Determine the (X, Y) coordinate at the center of the cell enclosing the given text.  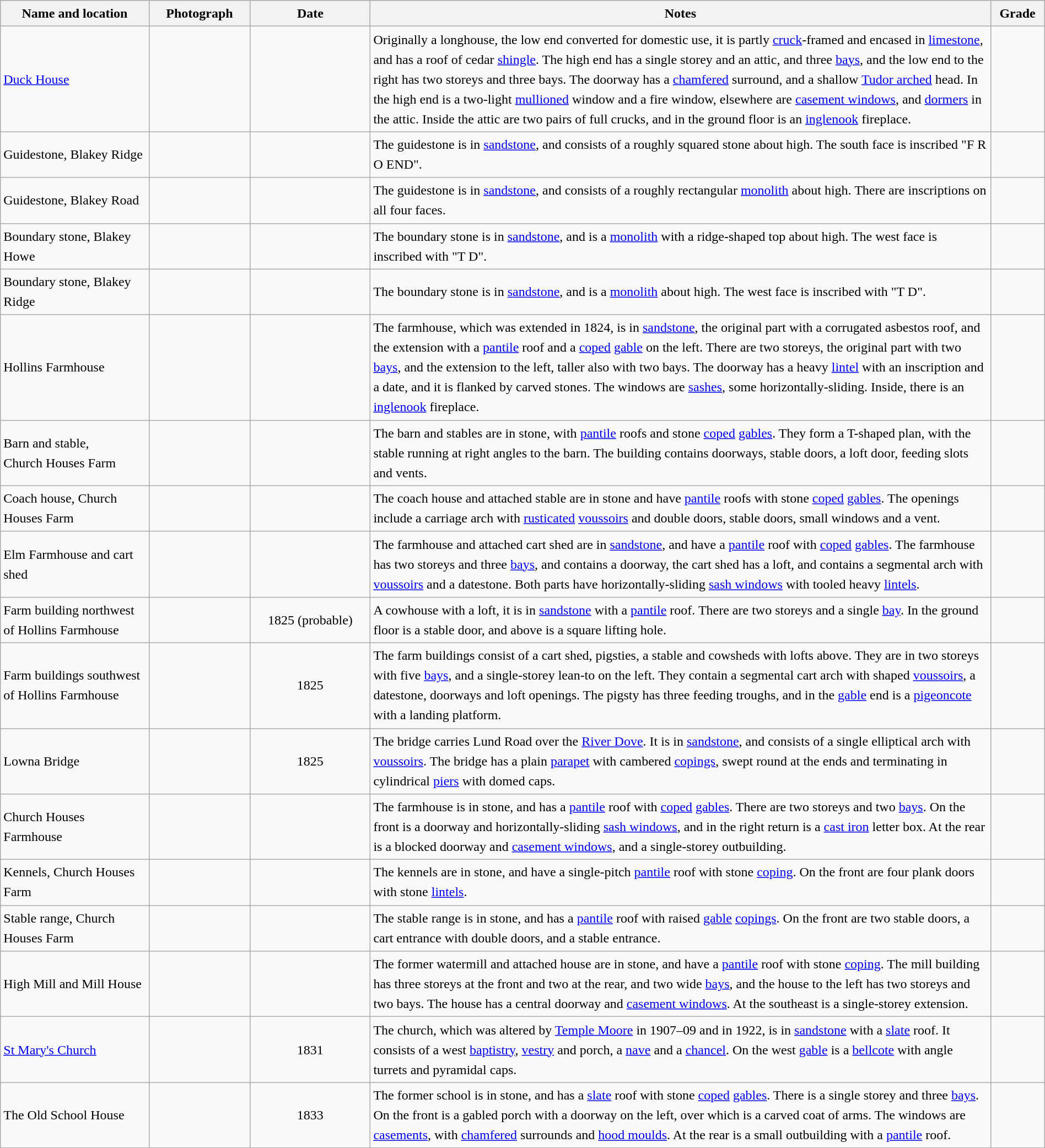
1833 (310, 1115)
Church Houses Farmhouse (75, 827)
The boundary stone is in sandstone, and is a monolith about high. The west face is inscribed with "T D". (680, 292)
The guidestone is in sandstone, and consists of a roughly squared stone about high. The south face is inscribed "F R O END". (680, 154)
Notes (680, 13)
The boundary stone is in sandstone, and is a monolith with a ridge-shaped top about high. The west face is inscribed with "T D". (680, 246)
St Mary's Church (75, 1049)
Farm building northwest of Hollins Farmhouse (75, 619)
Stable range, Church Houses Farm (75, 928)
Name and location (75, 13)
Barn and stable,Church Houses Farm (75, 453)
Photograph (200, 13)
The Old School House (75, 1115)
Duck House (75, 79)
Coach house, Church Houses Farm (75, 508)
Lowna Bridge (75, 762)
Date (310, 13)
1825 (probable) (310, 619)
Elm Farmhouse and cart shed (75, 564)
Grade (1017, 13)
Farm buildings southwest of Hollins Farmhouse (75, 686)
Kennels, Church Houses Farm (75, 883)
The kennels are in stone, and have a single-pitch pantile roof with stone coping. On the front are four plank doors with stone lintels. (680, 883)
Guidestone, Blakey Ridge (75, 154)
Hollins Farmhouse (75, 367)
Boundary stone, Blakey Ridge (75, 292)
Boundary stone, Blakey Howe (75, 246)
High Mill and Mill House (75, 984)
The guidestone is in sandstone, and consists of a roughly rectangular monolith about high. There are inscriptions on all four faces. (680, 201)
1831 (310, 1049)
Guidestone, Blakey Road (75, 201)
